Scan for the cell matching the given text and deliver its [X, Y] coordinate at center. 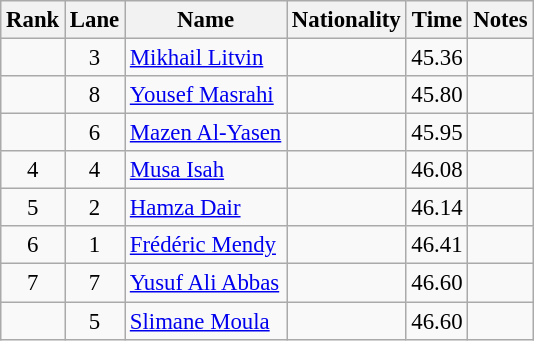
46.14 [437, 208]
45.36 [437, 58]
1 [95, 245]
3 [95, 58]
Slimane Moula [206, 321]
45.80 [437, 95]
Yousef Masrahi [206, 95]
2 [95, 208]
Yusuf Ali Abbas [206, 283]
45.95 [437, 133]
Time [437, 20]
Frédéric Mendy [206, 245]
8 [95, 95]
Hamza Dair [206, 208]
Lane [95, 20]
Rank [33, 20]
46.41 [437, 245]
46.08 [437, 170]
Nationality [346, 20]
Notes [500, 20]
Mazen Al-Yasen [206, 133]
Musa Isah [206, 170]
Mikhail Litvin [206, 58]
Name [206, 20]
